Capture the cell that displays the provided text and extract its (X, Y) central coordinate. 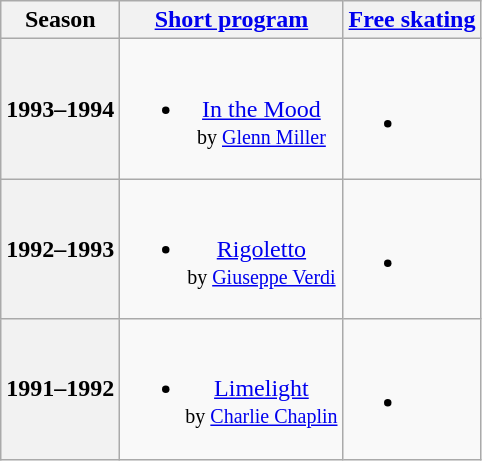
1992–1993 (60, 249)
Short program (232, 20)
1991–1992 (60, 389)
Season (60, 20)
Limelight by Charlie Chaplin (232, 389)
In the Mood by Glenn Miller (232, 109)
Rigoletto by Giuseppe Verdi (232, 249)
1993–1994 (60, 109)
Free skating (412, 20)
